From the cell containing the given text, extract its center point as (x, y) coordinate. 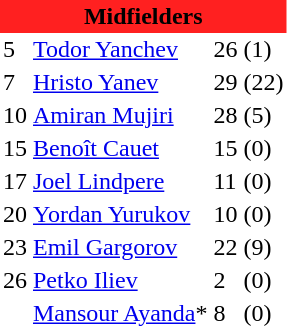
Amiran Mujiri (120, 116)
(1) (263, 50)
17 (15, 182)
(22) (263, 82)
20 (15, 214)
23 (15, 248)
Joel Lindpere (120, 182)
29 (225, 82)
(5) (263, 116)
Midfielders (143, 16)
Emil Gargorov (120, 248)
Petko Iliev (120, 280)
(9) (263, 248)
Hristo Yanev (120, 82)
Todor Yanchev (120, 50)
Benoît Cauet (120, 148)
22 (225, 248)
5 (15, 50)
2 (225, 280)
28 (225, 116)
7 (15, 82)
11 (225, 182)
Yordan Yurukov (120, 214)
